Identify which cell holds the provided text, then report its (x, y) central coordinate. 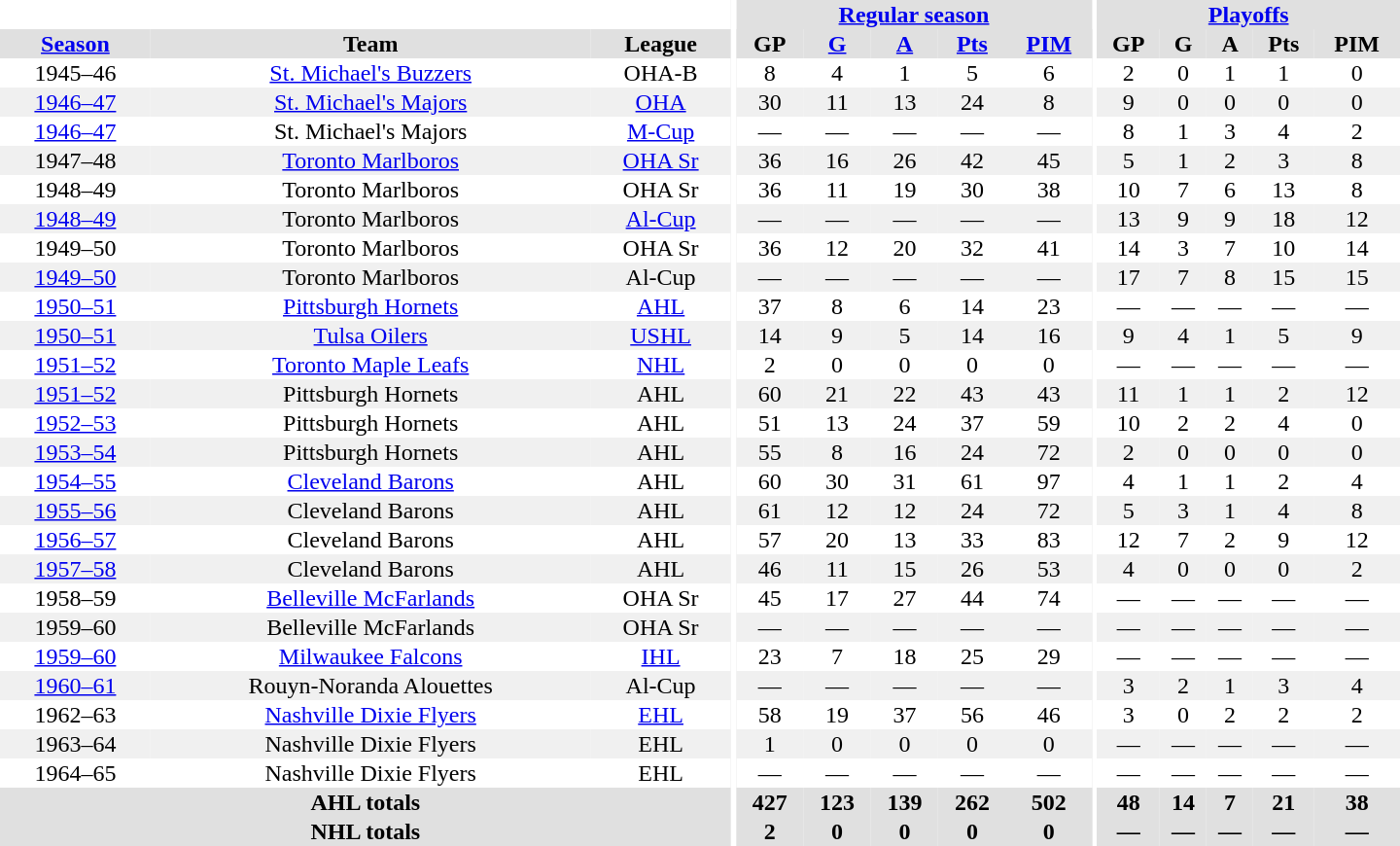
1964–65 (76, 773)
AHL totals (366, 802)
53 (1049, 569)
Playoffs (1248, 15)
1953–54 (76, 452)
USHL (661, 335)
1952–53 (76, 423)
29 (1049, 656)
Toronto Maple Leafs (371, 365)
Tulsa Oilers (371, 335)
83 (1049, 540)
262 (972, 802)
OHA-B (661, 73)
32 (972, 248)
M-Cup (661, 131)
123 (836, 802)
427 (770, 802)
Team (371, 44)
NHL totals (366, 831)
27 (904, 598)
48 (1128, 802)
1955–56 (76, 511)
44 (972, 598)
1960–61 (76, 686)
League (661, 44)
1957–58 (76, 569)
139 (904, 802)
NHL (661, 365)
1956–57 (76, 540)
22 (904, 394)
97 (1049, 481)
Milwaukee Falcons (371, 656)
57 (770, 540)
1958–59 (76, 598)
1945–46 (76, 73)
OHA (661, 102)
58 (770, 715)
33 (972, 540)
56 (972, 715)
51 (770, 423)
59 (1049, 423)
IHL (661, 656)
1947–48 (76, 160)
Regular season (914, 15)
1954–55 (76, 481)
41 (1049, 248)
1963–64 (76, 744)
502 (1049, 802)
1962–63 (76, 715)
Rouyn-Noranda Alouettes (371, 686)
55 (770, 452)
42 (972, 160)
74 (1049, 598)
25 (972, 656)
31 (904, 481)
St. Michael's Buzzers (371, 73)
Season (76, 44)
